Detect which cell encompasses the target text, then output its [x, y] center coordinate. 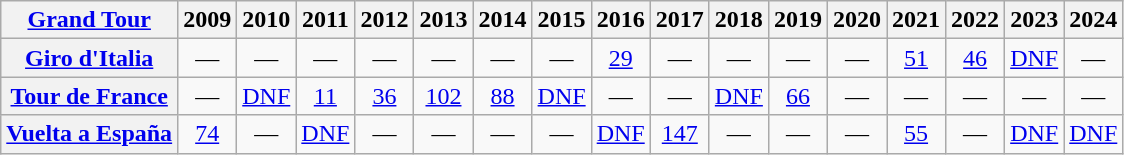
2012 [384, 20]
46 [976, 58]
51 [916, 58]
102 [444, 96]
Grand Tour [90, 20]
2019 [798, 20]
2017 [680, 20]
2022 [976, 20]
2016 [620, 20]
2013 [444, 20]
55 [916, 134]
74 [208, 134]
2009 [208, 20]
2021 [916, 20]
2020 [856, 20]
2015 [562, 20]
36 [384, 96]
88 [502, 96]
2014 [502, 20]
2010 [266, 20]
2024 [1094, 20]
66 [798, 96]
2018 [738, 20]
2011 [326, 20]
29 [620, 58]
147 [680, 134]
Giro d'Italia [90, 58]
2023 [1034, 20]
Tour de France [90, 96]
11 [326, 96]
Vuelta a España [90, 134]
